Extract the (x, y) coordinate from the center of the cell holding the provided text.  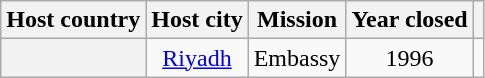
Embassy (297, 58)
1996 (410, 58)
Year closed (410, 20)
Mission (297, 20)
Riyadh (197, 58)
Host country (74, 20)
Host city (197, 20)
